Return the [X, Y] coordinate for the center point of the cell that contains the specified text.  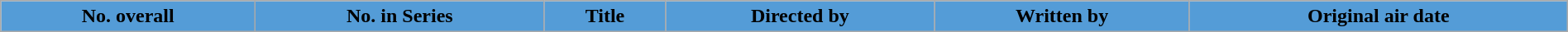
No. in Series [400, 16]
Directed by [801, 16]
Written by [1062, 16]
Original air date [1378, 16]
No. overall [128, 16]
Title [605, 16]
